Locate the cell with the specified text and output its [x, y] center coordinate. 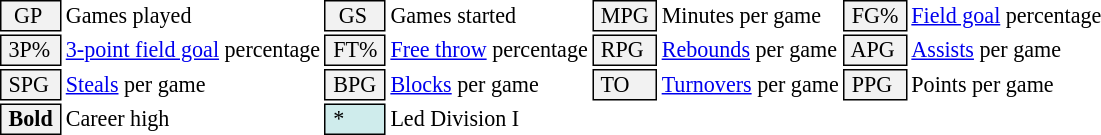
Steals per game [192, 85]
Free throw percentage [489, 50]
Games started [489, 16]
Rebounds per game [750, 50]
PPG [875, 85]
Turnovers per game [750, 85]
FT% [356, 50]
GP [30, 16]
GS [356, 16]
RPG [624, 50]
3P% [30, 50]
TO [624, 85]
FG% [875, 16]
3-point field goal percentage [192, 50]
APG [875, 50]
Minutes per game [750, 16]
Games played [192, 16]
BPG [356, 85]
MPG [624, 16]
SPG [30, 85]
Blocks per game [489, 85]
